Output the [X, Y] coordinate of the center of the cell containing the given text.  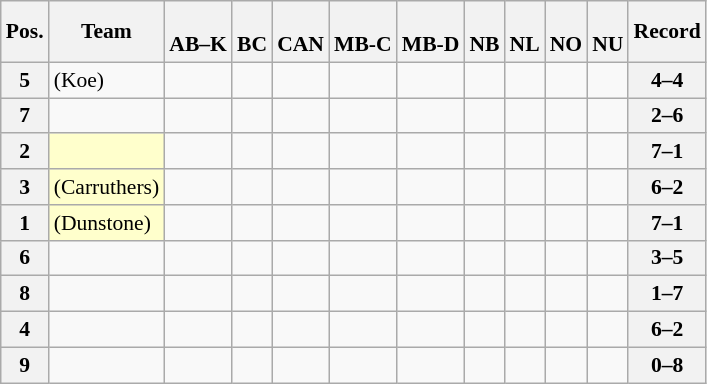
2–6 [666, 116]
8 [25, 294]
NU [608, 32]
(Koe) [107, 80]
9 [25, 365]
AB–K [198, 32]
5 [25, 80]
1 [25, 223]
(Dunstone) [107, 223]
Team [107, 32]
Record [666, 32]
BC [252, 32]
6 [25, 258]
1–7 [666, 294]
4 [25, 330]
MB-C [363, 32]
Pos. [25, 32]
NO [566, 32]
CAN [300, 32]
MB-D [431, 32]
3 [25, 187]
0–8 [666, 365]
NB [484, 32]
(Carruthers) [107, 187]
2 [25, 152]
7 [25, 116]
3–5 [666, 258]
4–4 [666, 80]
NL [525, 32]
